Identify which cell holds the provided text, then report its (x, y) central coordinate. 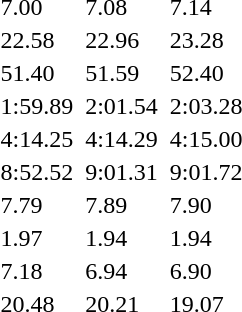
2:01.54 (122, 106)
9:01.31 (122, 172)
6.94 (122, 271)
1.94 (122, 238)
4:14.29 (122, 139)
7.89 (122, 205)
51.59 (122, 73)
22.96 (122, 40)
